Find where the given text appears and provide that cell's center as (x, y) coordinate. 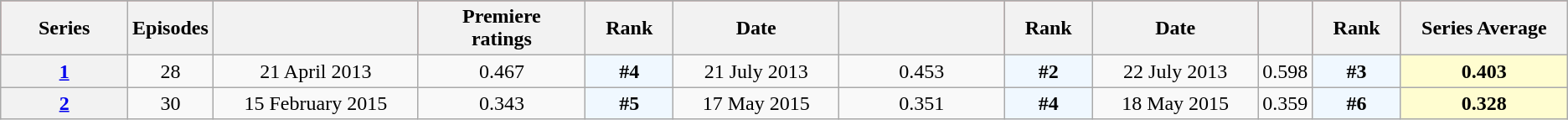
#5 (630, 103)
0.467 (501, 71)
17 May 2015 (756, 103)
Series Average (1484, 29)
21 July 2013 (756, 71)
21 April 2013 (315, 71)
1 (64, 71)
15 February 2015 (315, 103)
Series (64, 29)
0.403 (1484, 71)
18 May 2015 (1174, 103)
0.343 (501, 103)
#6 (1357, 103)
#2 (1049, 71)
Episodes (171, 29)
0.328 (1484, 103)
0.359 (1285, 103)
#3 (1357, 71)
Premiereratings (501, 29)
0.598 (1285, 71)
28 (171, 71)
22 July 2013 (1174, 71)
0.453 (921, 71)
0.351 (921, 103)
30 (171, 103)
2 (64, 103)
